Return the [x, y] coordinate for the center point of the cell that contains the specified text.  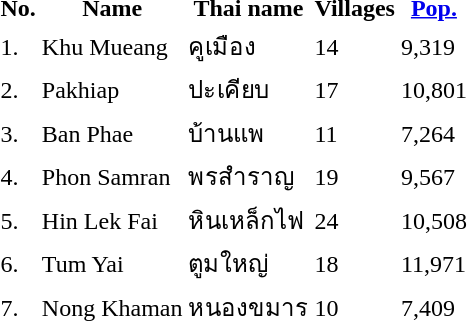
ตูมใหญ่ [248, 264]
หินเหล็กไฟ [248, 220]
พรสำราญ [248, 176]
Pakhiap [112, 90]
14 [354, 46]
บ้านแพ [248, 133]
24 [354, 220]
คูเมือง [248, 46]
Khu Mueang [112, 46]
17 [354, 90]
Phon Samran [112, 176]
11 [354, 133]
Tum Yai [112, 264]
ปะเคียบ [248, 90]
18 [354, 264]
Ban Phae [112, 133]
Hin Lek Fai [112, 220]
19 [354, 176]
